Detect which cell encompasses the target text, then output its (x, y) center coordinate. 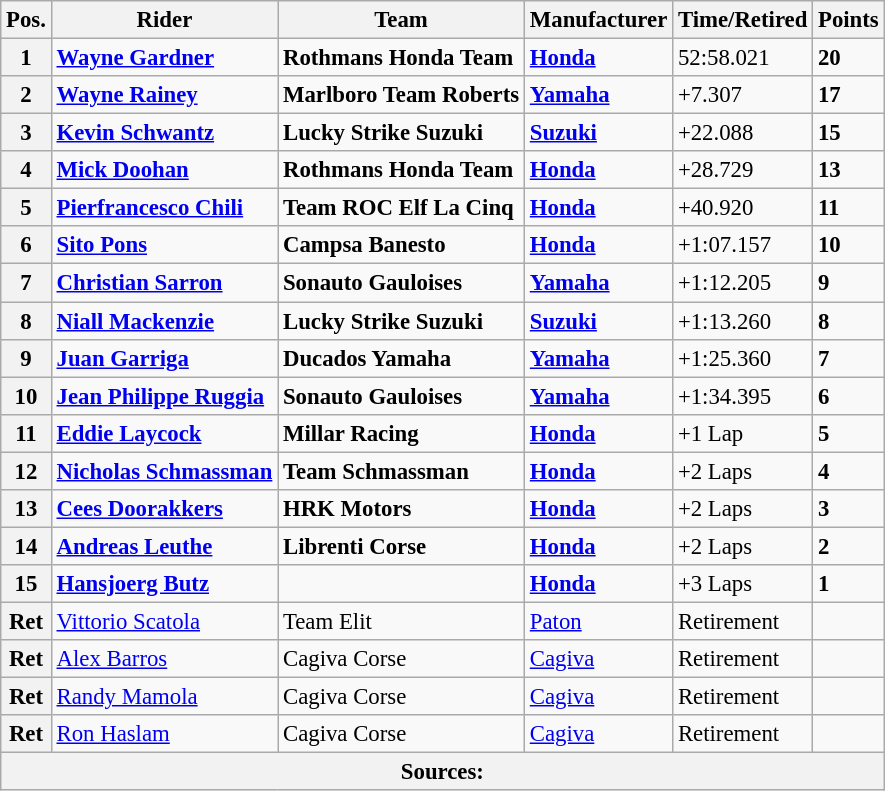
Ron Haslam (164, 734)
Wayne Gardner (164, 58)
Team ROC Elf La Cinq (402, 208)
Librenti Corse (402, 546)
Sources: (442, 772)
Eddie Laycock (164, 433)
Niall Mackenzie (164, 321)
Pierfrancesco Chili (164, 208)
Andreas Leuthe (164, 546)
Cees Doorakkers (164, 509)
Manufacturer (598, 20)
Team Schmassman (402, 471)
Marlboro Team Roberts (402, 95)
17 (848, 95)
Points (848, 20)
+1:25.360 (743, 358)
+1:12.205 (743, 283)
+22.088 (743, 133)
12 (26, 471)
+1:07.157 (743, 245)
Team Elit (402, 621)
Randy Mamola (164, 697)
HRK Motors (402, 509)
Jean Philippe Ruggia (164, 396)
Alex Barros (164, 659)
Wayne Rainey (164, 95)
Sito Pons (164, 245)
Millar Racing (402, 433)
Campsa Banesto (402, 245)
+3 Laps (743, 584)
+1:34.395 (743, 396)
Christian Sarron (164, 283)
Juan Garriga (164, 358)
Pos. (26, 20)
+1:13.260 (743, 321)
Hansjoerg Butz (164, 584)
Rider (164, 20)
+1 Lap (743, 433)
+7.307 (743, 95)
+28.729 (743, 170)
Nicholas Schmassman (164, 471)
Ducados Yamaha (402, 358)
14 (26, 546)
Kevin Schwantz (164, 133)
Team (402, 20)
20 (848, 58)
Paton (598, 621)
Mick Doohan (164, 170)
52:58.021 (743, 58)
Time/Retired (743, 20)
+40.920 (743, 208)
Vittorio Scatola (164, 621)
